Identify which cell holds the provided text, then report its (x, y) central coordinate. 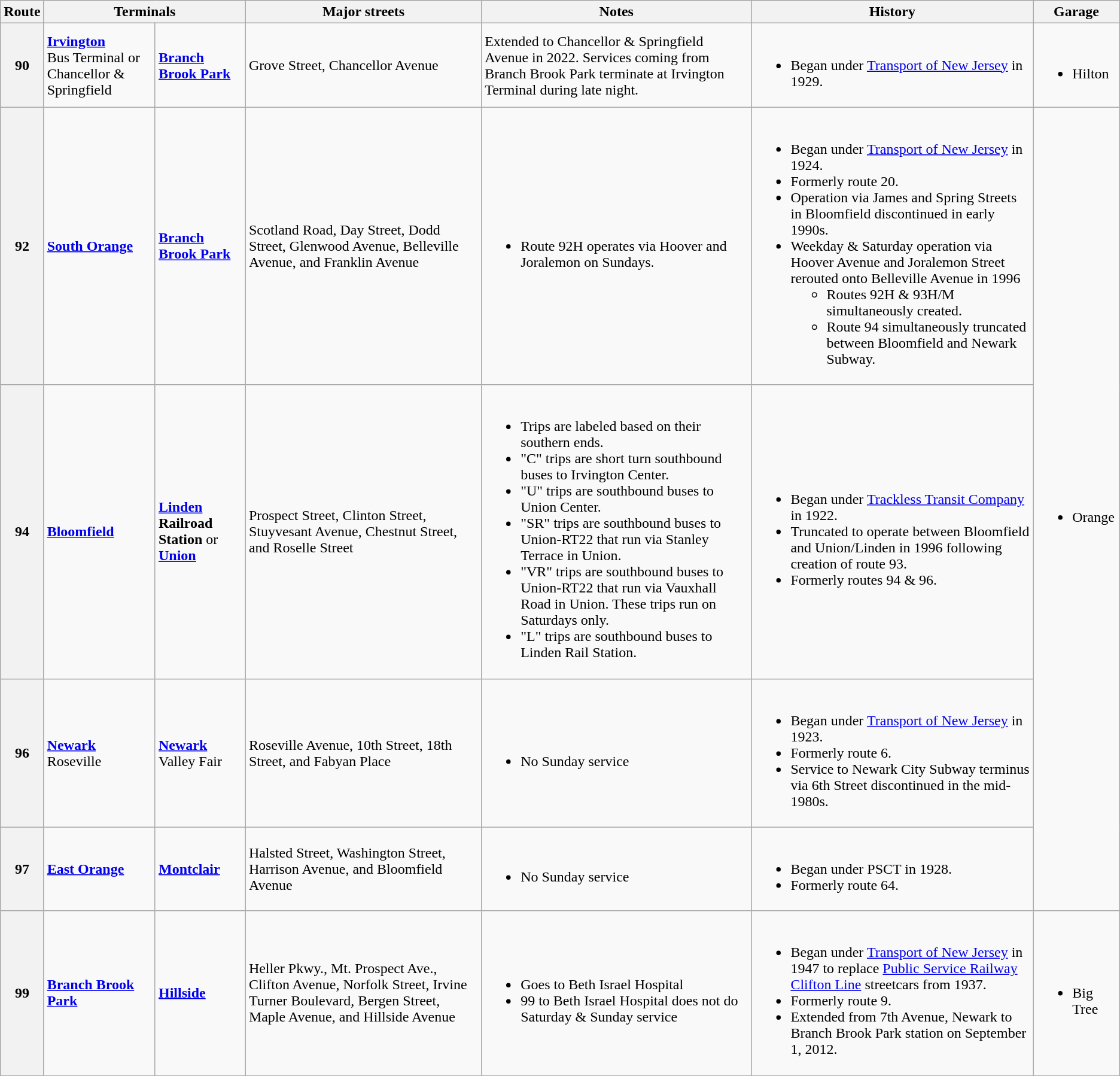
East Orange (99, 869)
Orange (1077, 509)
92 (22, 246)
Roseville Avenue, 10th Street, 18th Street, and Fabyan Place (363, 753)
Notes (616, 12)
Began under Transport of New Jersey in 1929. (893, 65)
Hillside (200, 993)
Extended to Chancellor & Springfield Avenue in 2022. Services coming from Branch Brook Park terminate at Irvington Terminal during late night. (616, 65)
Began under PSCT in 1928.Formerly route 64. (893, 869)
Goes to Beth Israel Hospital99 to Beth Israel Hospital does not do Saturday & Sunday service (616, 993)
94 (22, 531)
Linden Railroad Station or Union (200, 531)
Big Tree (1077, 993)
History (893, 12)
NewarkRoseville (99, 753)
Route 92H operates via Hoover and Joralemon on Sundays. (616, 246)
Major streets (363, 12)
Heller Pkwy., Mt. Prospect Ave., Clifton Avenue, Norfolk Street, Irvine Turner Boulevard, Bergen Street, Maple Avenue, and Hillside Avenue (363, 993)
Terminals (145, 12)
Garage (1077, 12)
Bloomfield (99, 531)
96 (22, 753)
IrvingtonBus Terminal or Chancellor & Springfield (99, 65)
Hilton (1077, 65)
97 (22, 869)
Montclair (200, 869)
Route (22, 12)
NewarkValley Fair (200, 753)
Grove Street, Chancellor Avenue (363, 65)
99 (22, 993)
South Orange (99, 246)
Halsted Street, Washington Street, Harrison Avenue, and Bloomfield Avenue (363, 869)
90 (22, 65)
Began under Transport of New Jersey in 1923.Formerly route 6.Service to Newark City Subway terminus via 6th Street discontinued in the mid-1980s. (893, 753)
Prospect Street, Clinton Street, Stuyvesant Avenue, Chestnut Street, and Roselle Street (363, 531)
Scotland Road, Day Street, Dodd Street, Glenwood Avenue, Belleville Avenue, and Franklin Avenue (363, 246)
